Return the (x, y) coordinate for the center point of the cell that contains the specified text.  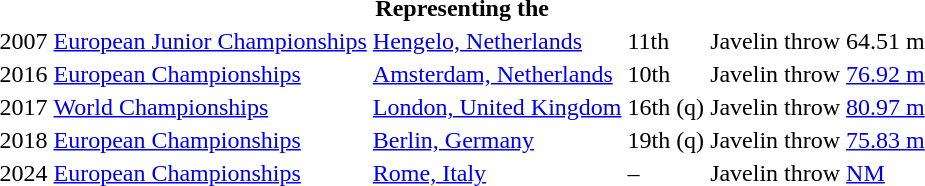
Berlin, Germany (497, 140)
19th (q) (666, 140)
11th (666, 41)
World Championships (210, 107)
16th (q) (666, 107)
Amsterdam, Netherlands (497, 74)
European Junior Championships (210, 41)
Hengelo, Netherlands (497, 41)
10th (666, 74)
London, United Kingdom (497, 107)
